Return (X, Y) of the center of cell containing provided text 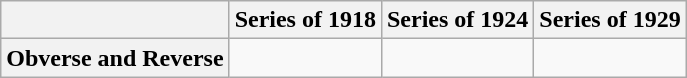
Series of 1929 (610, 20)
Series of 1918 (305, 20)
Obverse and Reverse (115, 58)
Series of 1924 (457, 20)
